Detect which cell encompasses the target text, then output its (x, y) center coordinate. 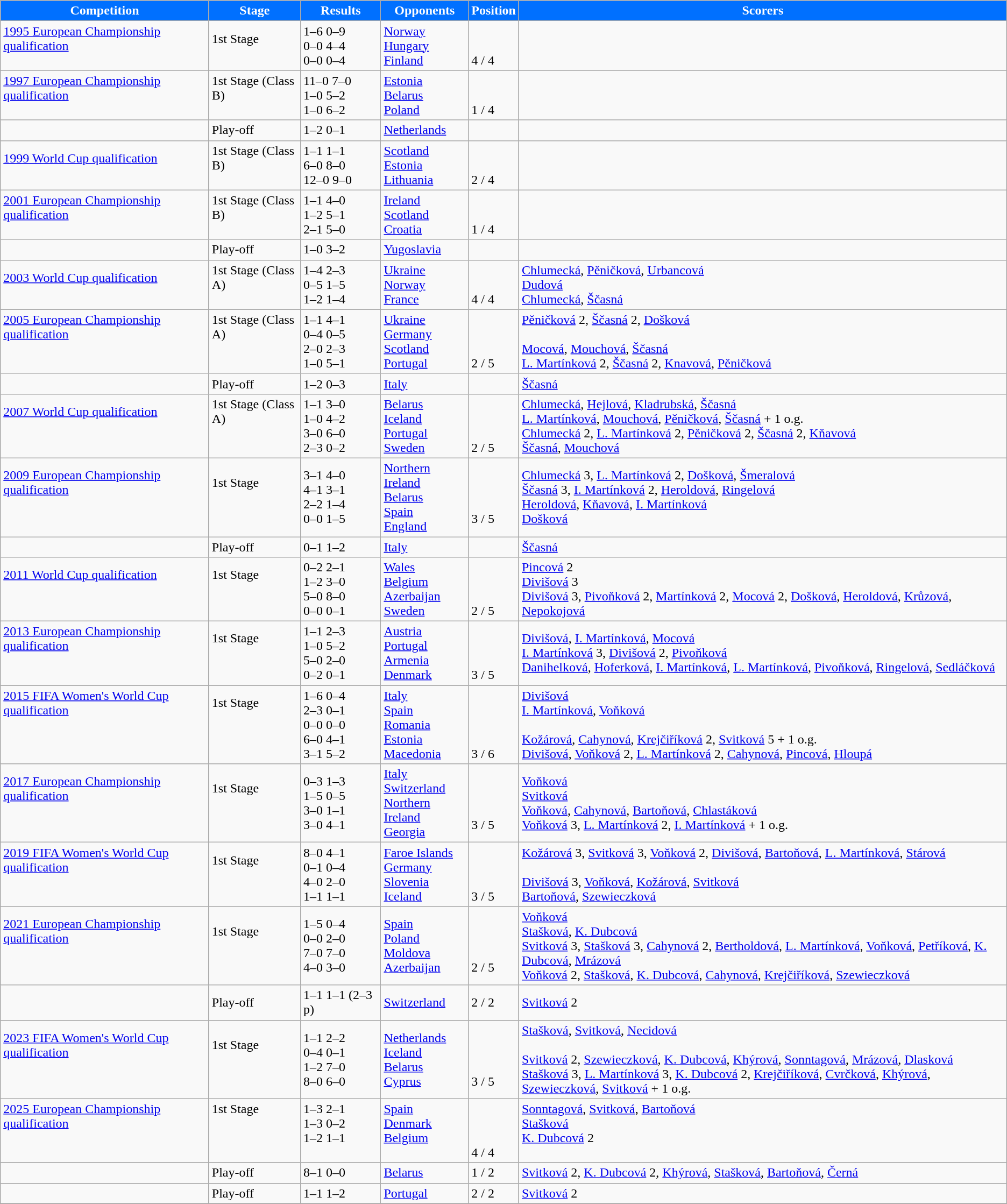
Portugal (425, 1193)
Svitková 2, K. Dubcová 2, Khýrová, Stašková, Bartoňová, Černá (763, 1173)
1–6 0–90–0 4–40–0 0–4 (340, 46)
8–1 0–0 (340, 1173)
1–1 1–2 (340, 1193)
2005 European Championship qualification (105, 341)
1–2 0–1 (340, 130)
2011 World Cup qualification (105, 590)
Pěničková 2, Ščasná 2, DoškováMocová, Mouchová, ŠčasnáL. Martínková 2, Ščasná 2, Knavová, Pěničková (763, 341)
8–0 4–10–1 0–44–0 2–01–1 1–1 (340, 875)
Netherlands Iceland Belarus Cyprus (425, 1059)
Spain Denmark Belgium (425, 1131)
11–0 7–01–0 5–21–0 6–2 (340, 95)
Austria Portugal Armenia Denmark (425, 653)
2023 FIFA Women's World Cup qualification (105, 1059)
Wales Belgium Azerbaijan Sweden (425, 590)
Results (340, 11)
1–1 2–20–4 0–11–2 7–08–0 6–0 (340, 1059)
0–1 1–2 (340, 547)
1–1 1–1 (2–3 p) (340, 1003)
2003 World Cup qualification (105, 285)
2009 European Championship qualification (105, 497)
Chlumecká 3, L. Martínková 2, Došková, ŠmeralováŠčasná 3, I. Martínková 2, Heroldová, RingelováHeroldová, Kňavová, I. MartínkováDošková (763, 497)
Stage (254, 11)
Spain Poland Moldova Azerbaijan (425, 946)
Italy Spain Romania Estonia Macedonia (425, 725)
1–5 0–40–0 2–07–0 7–04–0 3–0 (340, 946)
Scotland Estonia Lithuania (425, 165)
1–2 0–3 (340, 384)
2025 European Championship qualification (105, 1131)
1–6 0–4 2–3 0–10–0 0–06–0 4–13–1 5–2 (340, 725)
Northern Ireland Belarus Spain England (425, 497)
Norway Hungary Finland (425, 46)
2007 World Cup qualification (105, 426)
Pincová 2Divišová 3Divišová 3, Pivoňková 2, Martínková 2, Mocová 2, Došková, Heroldová, Krůzová, Nepokojová (763, 590)
1–1 4–10–4 0–52–0 2–31–0 5–1 (340, 341)
Switzerland (425, 1003)
Ukraine Norway France (425, 285)
Netherlands (425, 130)
Estonia Belarus Poland (425, 95)
2019 FIFA Women's World Cup qualification (105, 875)
2001 European Championship qualification (105, 215)
Opponents (425, 11)
1995 European Championship qualification (105, 46)
Position (494, 11)
1–1 3–01–0 4–23–0 6–02–3 0–2 (340, 426)
Faroe Islands Germany Slovenia Iceland (425, 875)
2015 FIFA Women's World Cup qualification (105, 725)
2 / 4 (494, 165)
VoňkováSvitkováVoňková, Cahynová, Bartoňová, ChlastákováVoňková 3, L. Martínková 2, I. Martínková + 1 o.g. (763, 803)
Yugoslavia (425, 250)
Belarus (425, 1173)
1–1 4–01–2 5–12–1 5–0 (340, 215)
1–4 2–30–5 1–51–2 1–4 (340, 285)
1 / 2 (494, 1173)
1–1 1–16–0 8–012–0 9–0 (340, 165)
0–3 1–31–5 0–53–0 1–13–0 4–1 (340, 803)
2013 European Championship qualification (105, 653)
1–3 2–11–3 0–21–2 1–1 (340, 1131)
1999 World Cup qualification (105, 165)
2021 European Championship qualification (105, 946)
3 / 6 (494, 725)
Chlumecká, Pěničková, UrbancováDudováChlumecká, Ščasná (763, 285)
Scorers (763, 11)
0–2 2–11–2 3–05–0 8–00–0 0–1 (340, 590)
1997 European Championship qualification (105, 95)
Ukraine Germany Scotland Portugal (425, 341)
3–1 4–04–1 3–12–2 1–40–0 1–5 (340, 497)
2017 European Championship qualification (105, 803)
Kožárová 3, Svitková 3, Voňková 2, Divišová, Bartoňová, L. Martínková, StárováDivišová 3, Voňková, Kožárová, SvitkováBartoňová, Szewieczková (763, 875)
Competition (105, 11)
Ireland Scotland Croatia (425, 215)
Italy Switzerland Northern Ireland Georgia (425, 803)
Sonntagová, Svitková, BartoňováStaškováK. Dubcová 2 (763, 1131)
1–0 3–2 (340, 250)
Belarus Iceland Portugal Sweden (425, 426)
DivišováI. Martínková, VoňkováKožárová, Cahynová, Krejčiříková 2, Svitková 5 + 1 o.g.Divišová, Voňková 2, L. Martínková 2, Cahynová, Pincová, Hloupá (763, 725)
1–1 2–31–0 5–25–0 2–00–2 0–1 (340, 653)
